Extract the (x, y) coordinate from the center of the cell holding the provided text.  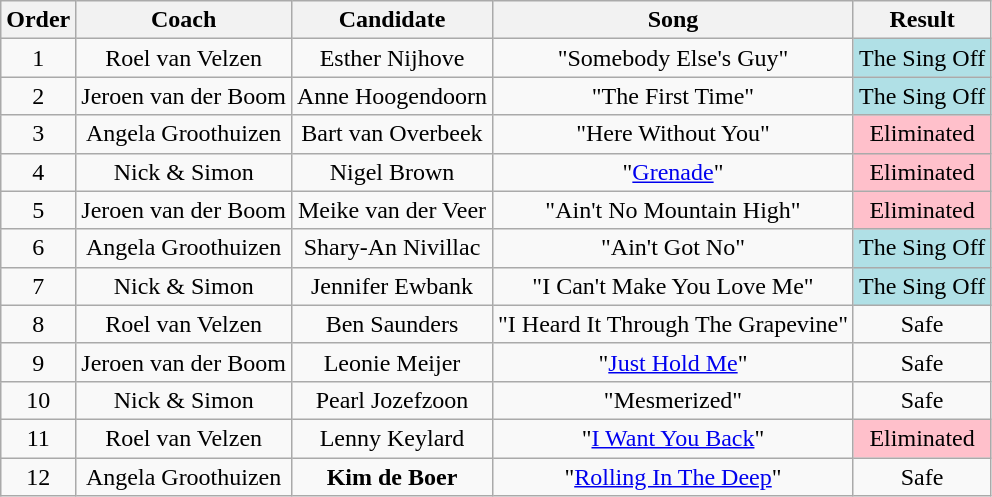
Coach (184, 20)
Nigel Brown (392, 172)
Esther Nijhove (392, 58)
Bart van Overbeek (392, 134)
9 (38, 362)
3 (38, 134)
Pearl Jozefzoon (392, 400)
Leonie Meijer (392, 362)
Result (922, 20)
11 (38, 438)
"Mesmerized" (672, 400)
"Just Hold Me" (672, 362)
Shary-An Nivillac (392, 248)
"I Want You Back" (672, 438)
Lenny Keylard (392, 438)
5 (38, 210)
"Grenade" (672, 172)
"Somebody Else's Guy" (672, 58)
Kim de Boer (392, 477)
Song (672, 20)
"Ain't No Mountain High" (672, 210)
Meike van der Veer (392, 210)
7 (38, 286)
Order (38, 20)
"The First Time" (672, 96)
12 (38, 477)
1 (38, 58)
"I Can't Make You Love Me" (672, 286)
Anne Hoogendoorn (392, 96)
4 (38, 172)
Candidate (392, 20)
"Rolling In The Deep" (672, 477)
"Ain't Got No" (672, 248)
"Here Without You" (672, 134)
Ben Saunders (392, 324)
6 (38, 248)
"I Heard It Through The Grapevine" (672, 324)
8 (38, 324)
Jennifer Ewbank (392, 286)
2 (38, 96)
10 (38, 400)
